From the cell containing the given text, extract its center point as [x, y] coordinate. 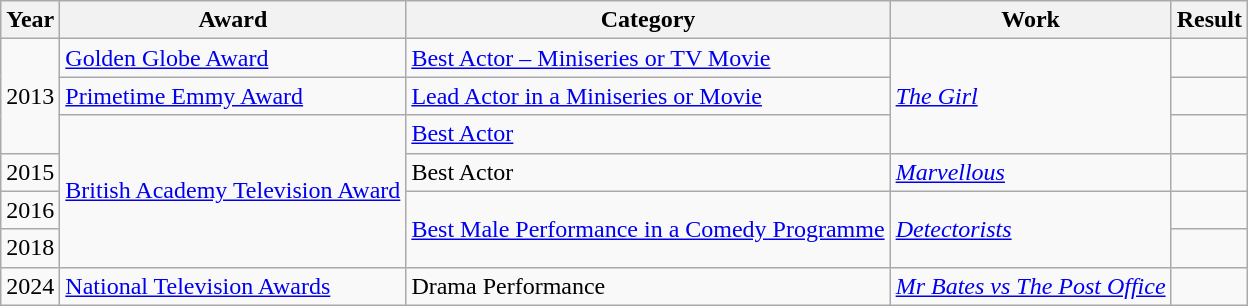
2013 [30, 96]
The Girl [1030, 96]
National Television Awards [233, 286]
Drama Performance [648, 286]
Primetime Emmy Award [233, 96]
Lead Actor in a Miniseries or Movie [648, 96]
Category [648, 20]
Year [30, 20]
2018 [30, 248]
2015 [30, 172]
Mr Bates vs The Post Office [1030, 286]
Golden Globe Award [233, 58]
2016 [30, 210]
2024 [30, 286]
British Academy Television Award [233, 191]
Best Male Performance in a Comedy Programme [648, 229]
Marvellous [1030, 172]
Work [1030, 20]
Best Actor – Miniseries or TV Movie [648, 58]
Detectorists [1030, 229]
Result [1209, 20]
Award [233, 20]
